Determine the [X, Y] coordinate at the center of the cell enclosing the given text.  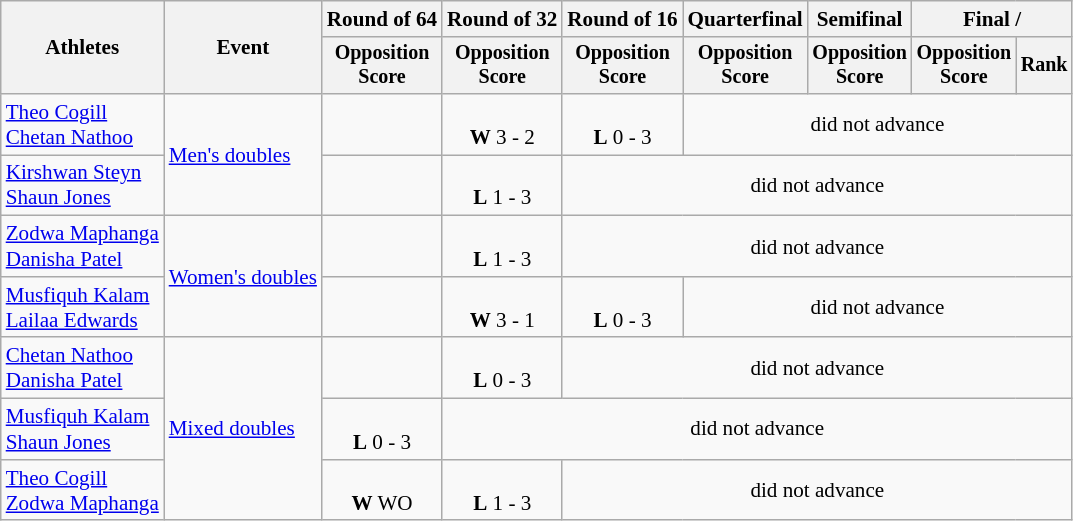
Rank [1044, 65]
Athletes [82, 48]
Final / [992, 18]
Chetan NathooDanisha Patel [82, 368]
Event [243, 48]
Quarterfinal [746, 18]
Round of 16 [622, 18]
Round of 32 [502, 18]
W 3 - 2 [502, 124]
Round of 64 [382, 18]
Semifinal [860, 18]
Theo CogillZodwa Maphanga [82, 490]
Women's doubles [243, 277]
Kirshwan SteynShaun Jones [82, 186]
W 3 - 1 [502, 308]
Theo CogillChetan Nathoo [82, 124]
Mixed doubles [243, 430]
Musfiquh KalamLailaa Edwards [82, 308]
Men's doubles [243, 155]
Zodwa MaphangaDanisha Patel [82, 246]
W WO [382, 490]
Musfiquh KalamShaun Jones [82, 428]
